Search for the cell housing the specified text and yield its (X, Y) center coordinate. 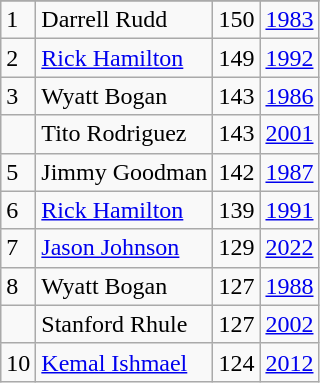
1983 (290, 20)
142 (236, 172)
Kemal Ishmael (124, 362)
Jimmy Goodman (124, 172)
1991 (290, 210)
1986 (290, 96)
10 (18, 362)
1987 (290, 172)
2022 (290, 248)
1992 (290, 58)
2001 (290, 134)
2002 (290, 324)
139 (236, 210)
7 (18, 248)
149 (236, 58)
6 (18, 210)
Jason Johnson (124, 248)
1 (18, 20)
Tito Rodriguez (124, 134)
Stanford Rhule (124, 324)
3 (18, 96)
Darrell Rudd (124, 20)
1988 (290, 286)
2 (18, 58)
150 (236, 20)
5 (18, 172)
124 (236, 362)
2012 (290, 362)
129 (236, 248)
8 (18, 286)
